Capture the cell that displays the provided text and extract its [X, Y] central coordinate. 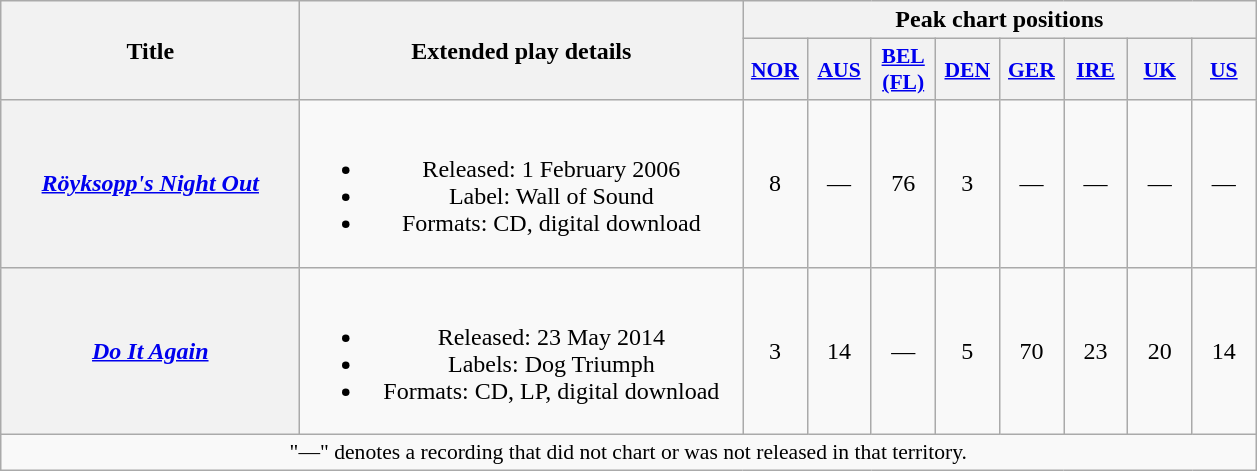
UK [1160, 70]
Extended play details [522, 50]
Released: 23 May 2014Labels: Dog TriumphFormats: CD, LP, digital download [522, 350]
NOR [775, 70]
5 [967, 350]
BEL(FL) [903, 70]
70 [1031, 350]
Röyksopp's Night Out [150, 184]
AUS [839, 70]
Peak chart positions [1000, 20]
20 [1160, 350]
Released: 1 February 2006Label: Wall of SoundFormats: CD, digital download [522, 184]
GER [1031, 70]
Title [150, 50]
US [1224, 70]
23 [1096, 350]
76 [903, 184]
Do It Again [150, 350]
DEN [967, 70]
8 [775, 184]
IRE [1096, 70]
"—" denotes a recording that did not chart or was not released in that territory. [628, 452]
